Return the (x, y) coordinate for the center point of the cell that contains the specified text.  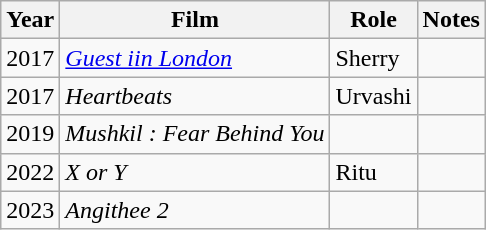
2019 (30, 134)
Angithee 2 (195, 210)
Guest iin London (195, 58)
Year (30, 20)
Urvashi (374, 96)
X or Y (195, 172)
Ritu (374, 172)
2022 (30, 172)
Role (374, 20)
Mushkil : Fear Behind You (195, 134)
2023 (30, 210)
Film (195, 20)
Heartbeats (195, 96)
Sherry (374, 58)
Notes (451, 20)
